Search for the cell housing the specified text and yield its (x, y) center coordinate. 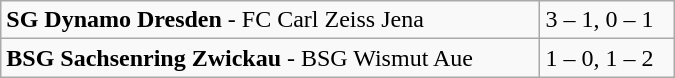
SG Dynamo Dresden - FC Carl Zeiss Jena (270, 20)
1 – 0, 1 – 2 (607, 58)
3 – 1, 0 – 1 (607, 20)
BSG Sachsenring Zwickau - BSG Wismut Aue (270, 58)
